Locate the cell with the specified text and output its (X, Y) center coordinate. 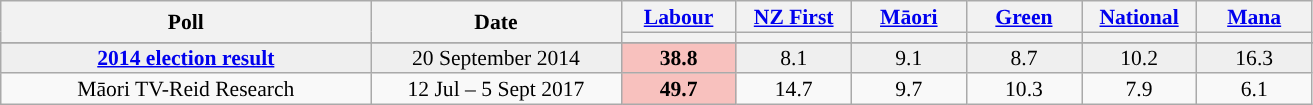
38.8 (678, 58)
8.1 (794, 58)
Mana (1254, 16)
9.1 (908, 58)
6.1 (1254, 90)
Poll (186, 22)
10.2 (1140, 58)
16.3 (1254, 58)
Green (1024, 16)
20 September 2014 (496, 58)
14.7 (794, 90)
49.7 (678, 90)
Māori (908, 16)
8.7 (1024, 58)
10.3 (1024, 90)
12 Jul – 5 Sept 2017 (496, 90)
Māori TV-Reid Research (186, 90)
Date (496, 22)
2014 election result (186, 58)
NZ First (794, 16)
Labour (678, 16)
National (1140, 16)
9.7 (908, 90)
7.9 (1140, 90)
